Capture the cell that displays the provided text and extract its [X, Y] central coordinate. 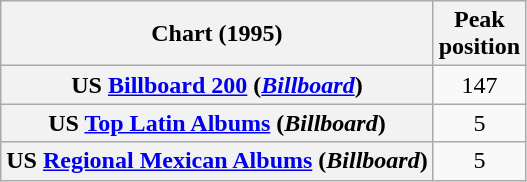
US Top Latin Albums (Billboard) [217, 123]
US Regional Mexican Albums (Billboard) [217, 161]
Chart (1995) [217, 34]
US Billboard 200 (Billboard) [217, 85]
Peakposition [479, 34]
147 [479, 85]
